Identify which cell holds the provided text, then report its [x, y] central coordinate. 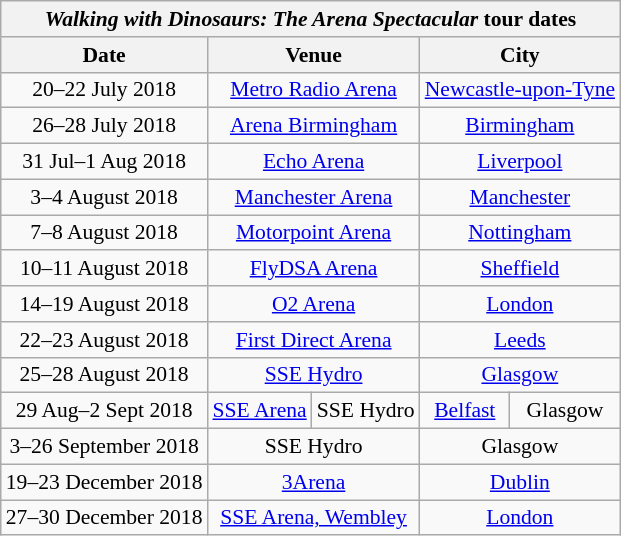
22–23 August 2018 [104, 340]
Sheffield [520, 269]
Manchester Arena [313, 197]
Dublin [520, 482]
3–4 August 2018 [104, 197]
3Arena [313, 482]
Walking with Dinosaurs: The Arena Spectacular tour dates [310, 19]
25–28 August 2018 [104, 375]
7–8 August 2018 [104, 233]
20–22 July 2018 [104, 90]
SSE Arena [259, 411]
19–23 December 2018 [104, 482]
Echo Arena [313, 162]
Liverpool [520, 162]
First Direct Arena [313, 340]
10–11 August 2018 [104, 269]
Belfast [465, 411]
O2 Arena [313, 304]
Newcastle-upon-Tyne [520, 90]
Leeds [520, 340]
29 Aug–2 Sept 2018 [104, 411]
31 Jul–1 Aug 2018 [104, 162]
Metro Radio Arena [313, 90]
Venue [313, 55]
FlyDSA Arena [313, 269]
3–26 September 2018 [104, 447]
Date [104, 55]
Manchester [520, 197]
Birmingham [520, 126]
SSE Arena, Wembley [313, 518]
Motorpoint Arena [313, 233]
Arena Birmingham [313, 126]
27–30 December 2018 [104, 518]
Nottingham [520, 233]
26–28 July 2018 [104, 126]
City [520, 55]
14–19 August 2018 [104, 304]
